Output the [x, y] coordinate of the center of the cell containing the given text.  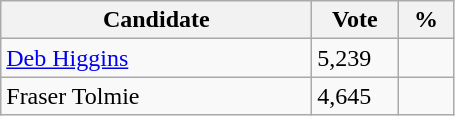
4,645 [355, 96]
Vote [355, 20]
% [426, 20]
Deb Higgins [156, 58]
Candidate [156, 20]
Fraser Tolmie [156, 96]
5,239 [355, 58]
